Return [x, y] of the center of cell containing provided text 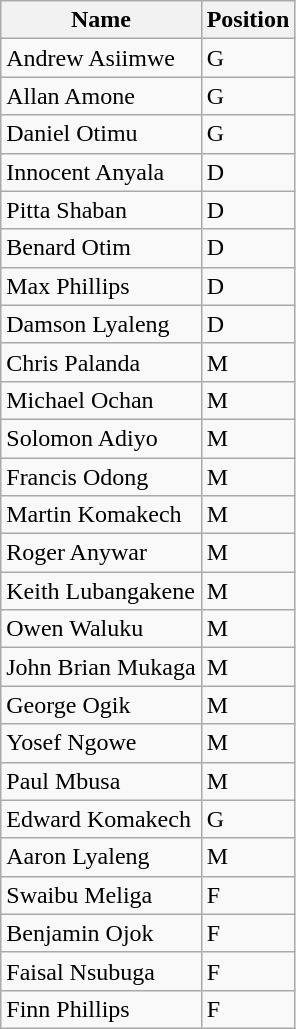
George Ogik [101, 705]
John Brian Mukaga [101, 667]
Daniel Otimu [101, 134]
Benjamin Ojok [101, 933]
Martin Komakech [101, 515]
Owen Waluku [101, 629]
Max Phillips [101, 286]
Paul Mbusa [101, 781]
Chris Palanda [101, 362]
Position [248, 20]
Keith Lubangakene [101, 591]
Roger Anywar [101, 553]
Aaron Lyaleng [101, 857]
Michael Ochan [101, 400]
Finn Phillips [101, 1009]
Francis Odong [101, 477]
Faisal Nsubuga [101, 971]
Swaibu Meliga [101, 895]
Andrew Asiimwe [101, 58]
Pitta Shaban [101, 210]
Damson Lyaleng [101, 324]
Innocent Anyala [101, 172]
Edward Komakech [101, 819]
Yosef Ngowe [101, 743]
Solomon Adiyo [101, 438]
Name [101, 20]
Benard Otim [101, 248]
Allan Amone [101, 96]
